Extract the (x, y) coordinate from the center of the cell holding the provided text.  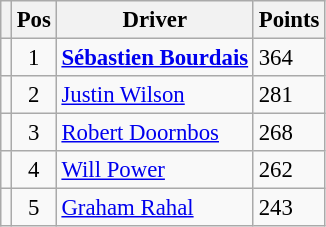
243 (288, 208)
Pos (34, 20)
Robert Doornbos (154, 133)
3 (34, 133)
364 (288, 58)
268 (288, 133)
Justin Wilson (154, 95)
281 (288, 95)
Driver (154, 20)
Will Power (154, 170)
262 (288, 170)
5 (34, 208)
1 (34, 58)
Sébastien Bourdais (154, 58)
4 (34, 170)
2 (34, 95)
Points (288, 20)
Graham Rahal (154, 208)
